Output the (X, Y) coordinate of the center of the cell containing the given text.  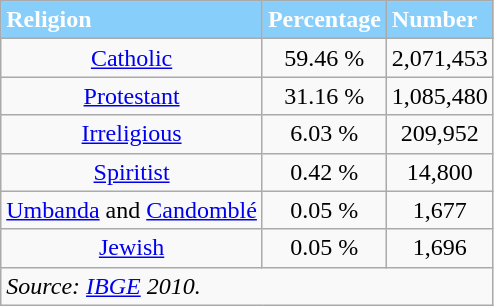
Irreligious (132, 134)
Number (440, 20)
1,085,480 (440, 96)
Protestant (132, 96)
Religion (132, 20)
2,071,453 (440, 58)
Jewish (132, 248)
Catholic (132, 58)
0.42 % (324, 172)
59.46 % (324, 58)
Percentage (324, 20)
Source: IBGE 2010. (248, 286)
209,952 (440, 134)
Umbanda and Candomblé (132, 210)
Spiritist (132, 172)
1,696 (440, 248)
31.16 % (324, 96)
14,800 (440, 172)
1,677 (440, 210)
6.03 % (324, 134)
